For the text-containing cell, return its midpoint in [x, y] coordinate format. 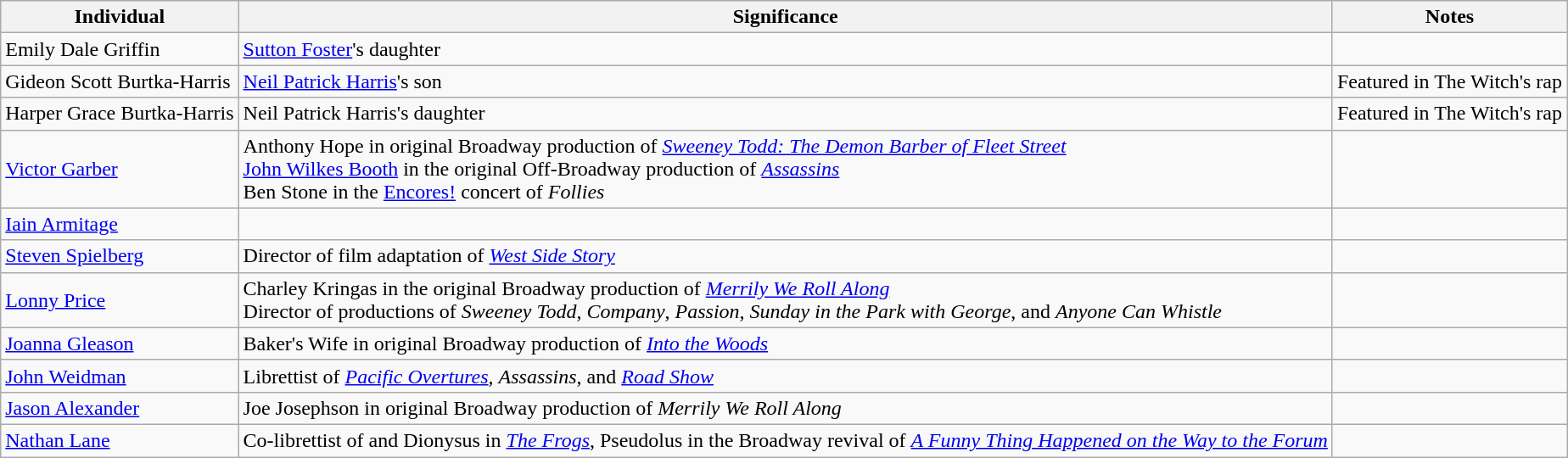
Director of film adaptation of West Side Story [786, 256]
Baker's Wife in original Broadway production of Into the Woods [786, 343]
Joanna Gleason [120, 343]
Significance [786, 17]
Nathan Lane [120, 440]
Co-librettist of and Dionysus in The Frogs, Pseudolus in the Broadway revival of A Funny Thing Happened on the Way to the Forum [786, 440]
Steven Spielberg [120, 256]
Harper Grace Burtka-Harris [120, 114]
Sutton Foster's daughter [786, 49]
Jason Alexander [120, 408]
Individual [120, 17]
Iain Armitage [120, 224]
John Weidman [120, 376]
Victor Garber [120, 169]
Neil Patrick Harris's son [786, 81]
Emily Dale Griffin [120, 49]
Joe Josephson in original Broadway production of Merrily We Roll Along [786, 408]
Gideon Scott Burtka-Harris [120, 81]
Neil Patrick Harris's daughter [786, 114]
Notes [1449, 17]
Lonny Price [120, 300]
Librettist of Pacific Overtures, Assassins, and Road Show [786, 376]
